Return [X, Y] of the center of cell containing provided text 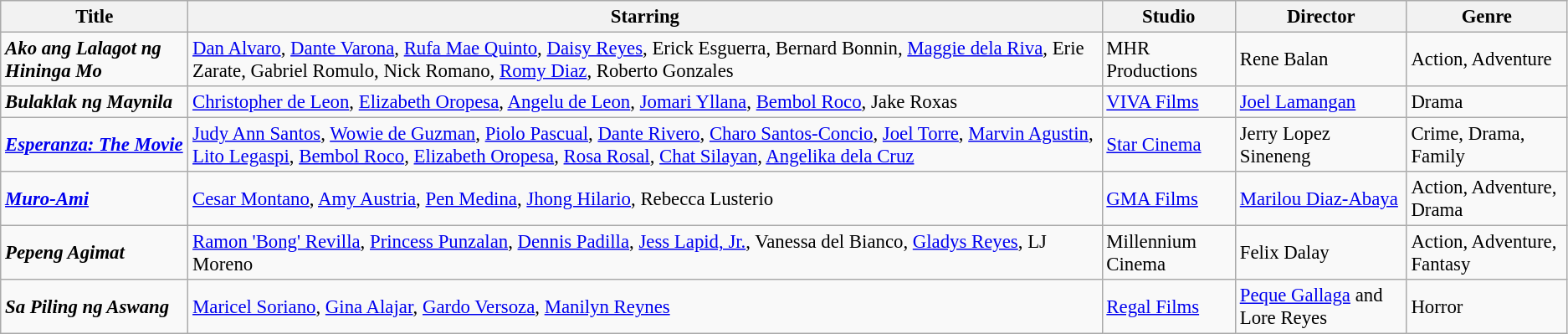
Christopher de Leon, Elizabeth Oropesa, Angelu de Leon, Jomari Yllana, Bembol Roco, Jake Roxas [645, 102]
GMA Films [1168, 199]
Action, Adventure, Fantasy [1486, 253]
Felix Dalay [1320, 253]
Regal Films [1168, 306]
Millennium Cinema [1168, 253]
Muro-Ami [95, 199]
Esperanza: The Movie [95, 146]
Sa Piling ng Aswang [95, 306]
Genre [1486, 17]
Pepeng Agimat [95, 253]
Cesar Montano, Amy Austria, Pen Medina, Jhong Hilario, Rebecca Lusterio [645, 199]
Title [95, 17]
Horror [1486, 306]
Starring [645, 17]
Rene Balan [1320, 60]
Drama [1486, 102]
Ako ang Lalagot ng Hininga Mo [95, 60]
Studio [1168, 17]
MHR Productions [1168, 60]
Marilou Diaz-Abaya [1320, 199]
Crime, Drama, Family [1486, 146]
Star Cinema [1168, 146]
VIVA Films [1168, 102]
Peque Gallaga and Lore Reyes [1320, 306]
Joel Lamangan [1320, 102]
Action, Adventure [1486, 60]
Director [1320, 17]
Ramon 'Bong' Revilla, Princess Punzalan, Dennis Padilla, Jess Lapid, Jr., Vanessa del Bianco, Gladys Reyes, LJ Moreno [645, 253]
Action, Adventure, Drama [1486, 199]
Jerry Lopez Sineneng [1320, 146]
Bulaklak ng Maynila [95, 102]
Maricel Soriano, Gina Alajar, Gardo Versoza, Manilyn Reynes [645, 306]
